For the text-containing cell, return its midpoint in [X, Y] coordinate format. 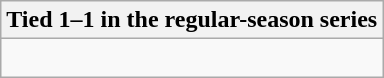
Tied 1–1 in the regular-season series [192, 20]
